For the text-containing cell, return its midpoint in [X, Y] coordinate format. 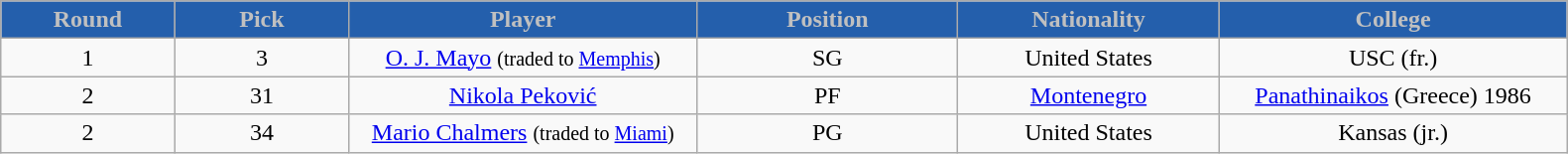
Nationality [1089, 20]
34 [262, 133]
Panathinaikos (Greece) 1986 [1392, 95]
31 [262, 95]
PG [827, 133]
Montenegro [1089, 95]
O. J. Mayo (traded to Memphis) [524, 58]
Round [87, 20]
PF [827, 95]
1 [87, 58]
3 [262, 58]
Player [524, 20]
Kansas (jr.) [1392, 133]
Position [827, 20]
Pick [262, 20]
College [1392, 20]
USC (fr.) [1392, 58]
Mario Chalmers (traded to Miami) [524, 133]
SG [827, 58]
Nikola Peković [524, 95]
